For the text-containing cell, return its midpoint in [x, y] coordinate format. 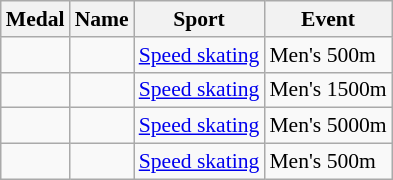
Sport [200, 19]
Event [328, 19]
Men's 1500m [328, 90]
Name [102, 19]
Men's 5000m [328, 126]
Medal [36, 19]
